Scan for the cell matching the given text and deliver its (X, Y) coordinate at center. 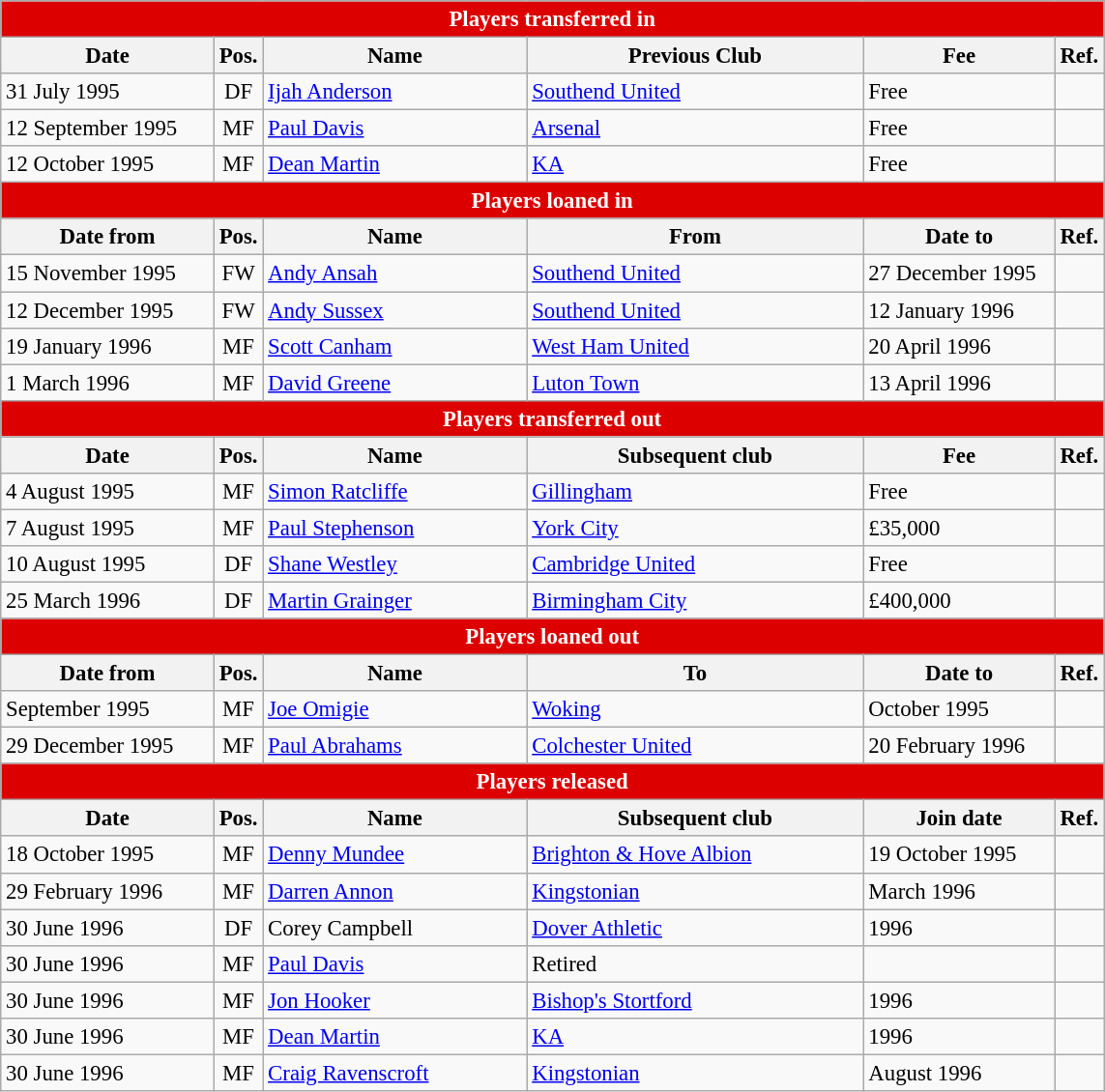
York City (695, 528)
12 October 1995 (108, 164)
19 January 1996 (108, 346)
12 January 1996 (959, 310)
7 August 1995 (108, 528)
Bishop's Stortford (695, 1000)
March 1996 (959, 891)
Corey Campbell (394, 928)
29 February 1996 (108, 891)
Ijah Anderson (394, 92)
13 April 1996 (959, 383)
Joe Omigie (394, 709)
August 1996 (959, 1073)
Simon Ratcliffe (394, 492)
Dover Athletic (695, 928)
19 October 1995 (959, 855)
Jon Hooker (394, 1000)
Craig Ravenscroft (394, 1073)
Gillingham (695, 492)
September 1995 (108, 709)
18 October 1995 (108, 855)
Denny Mundee (394, 855)
Players loaned out (553, 637)
Players loaned in (553, 201)
Cambridge United (695, 564)
Scott Canham (394, 346)
Andy Sussex (394, 310)
Birmingham City (695, 600)
David Greene (394, 383)
£35,000 (959, 528)
12 December 1995 (108, 310)
October 1995 (959, 709)
29 December 1995 (108, 746)
Paul Stephenson (394, 528)
10 August 1995 (108, 564)
Join date (959, 819)
20 April 1996 (959, 346)
West Ham United (695, 346)
27 December 1995 (959, 273)
Luton Town (695, 383)
Players transferred in (553, 19)
4 August 1995 (108, 492)
Andy Ansah (394, 273)
Retired (695, 963)
Martin Grainger (394, 600)
31 July 1995 (108, 92)
From (695, 237)
1 March 1996 (108, 383)
Paul Abrahams (394, 746)
20 February 1996 (959, 746)
To (695, 674)
Players released (553, 782)
Shane Westley (394, 564)
Brighton & Hove Albion (695, 855)
12 September 1995 (108, 129)
Players transferred out (553, 418)
Darren Annon (394, 891)
25 March 1996 (108, 600)
15 November 1995 (108, 273)
Colchester United (695, 746)
£400,000 (959, 600)
Previous Club (695, 56)
Arsenal (695, 129)
Woking (695, 709)
